Capture the cell that displays the provided text and extract its [x, y] central coordinate. 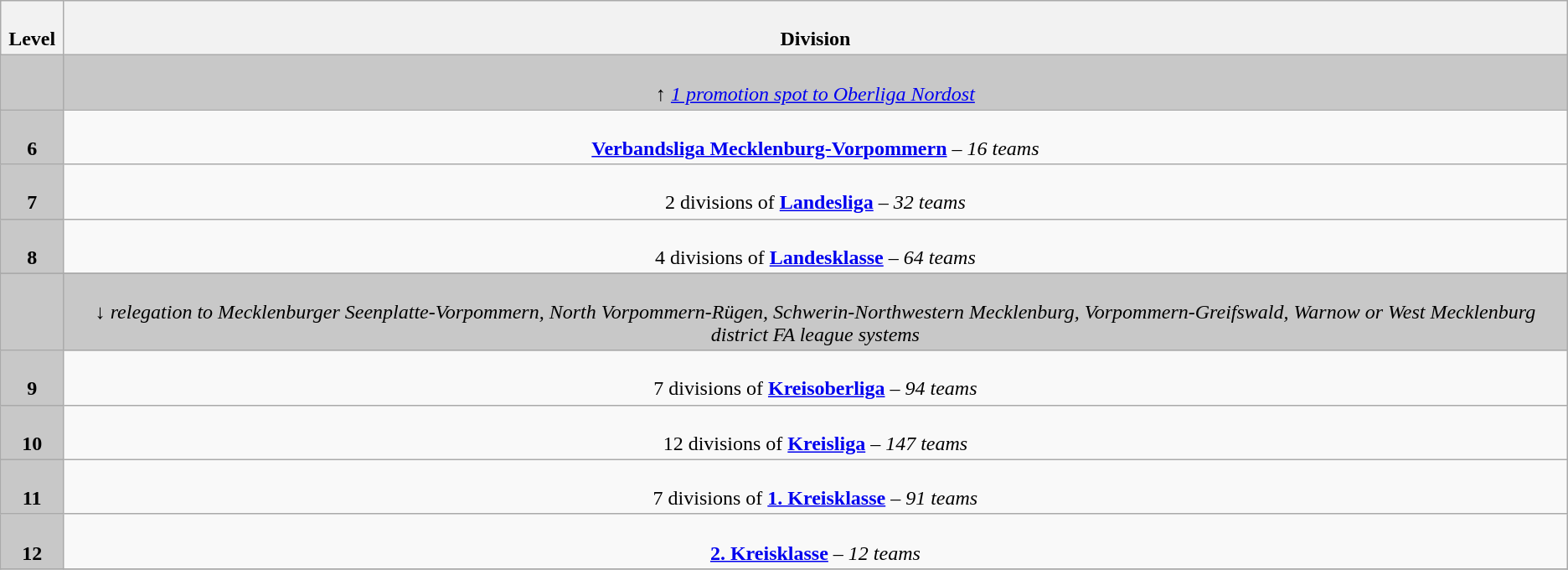
7 divisions of Kreisoberliga – 94 teams [816, 377]
4 divisions of Landesklasse – 64 teams [816, 246]
2. Kreisklasse – 12 teams [816, 541]
7 divisions of 1. Kreisklasse – 91 teams [816, 486]
↑ 1 promotion spot to Oberliga Nordost [816, 82]
Division [816, 28]
12 [32, 541]
9 [32, 377]
Level [32, 28]
7 [32, 191]
12 divisions of Kreisliga – 147 teams [816, 433]
8 [32, 246]
2 divisions of Landesliga – 32 teams [816, 191]
11 [32, 486]
6 [32, 137]
10 [32, 433]
Verbandsliga Mecklenburg-Vorpommern – 16 teams [816, 137]
